Identify which cell holds the provided text, then report its [x, y] central coordinate. 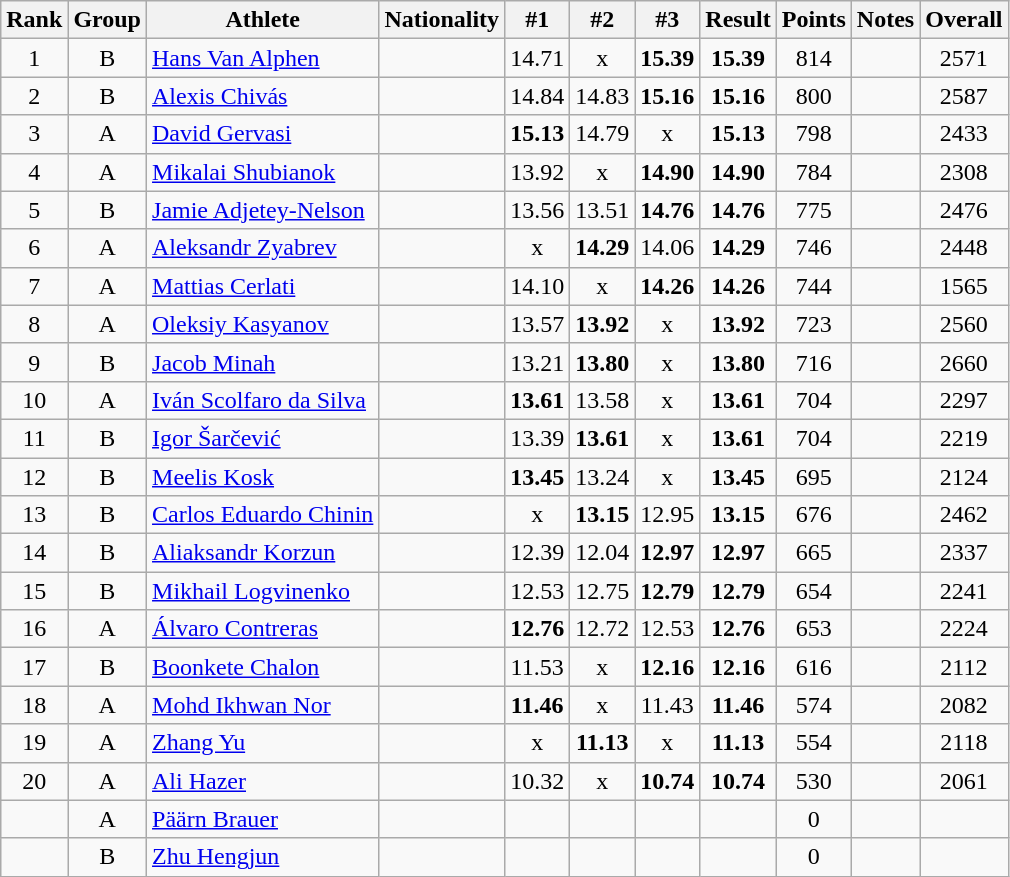
Aleksandr Zyabrev [263, 248]
2297 [964, 400]
716 [814, 362]
2224 [964, 629]
653 [814, 629]
2082 [964, 705]
2241 [964, 591]
11.43 [668, 705]
Athlete [263, 20]
20 [34, 781]
695 [814, 477]
Result [738, 20]
14.84 [538, 96]
6 [34, 248]
Jacob Minah [263, 362]
13.58 [602, 400]
13.56 [538, 210]
2118 [964, 743]
2462 [964, 515]
14.06 [668, 248]
12.04 [602, 553]
814 [814, 58]
574 [814, 705]
3 [34, 134]
Rank [34, 20]
10 [34, 400]
11.53 [538, 667]
16 [34, 629]
13.39 [538, 438]
12 [34, 477]
10.32 [538, 781]
18 [34, 705]
Igor Šarčević [263, 438]
Aliaksandr Korzun [263, 553]
14 [34, 553]
798 [814, 134]
Alexis Chivás [263, 96]
15 [34, 591]
13.51 [602, 210]
13.57 [538, 324]
2061 [964, 781]
2124 [964, 477]
Iván Scolfaro da Silva [263, 400]
13.24 [602, 477]
Overall [964, 20]
746 [814, 248]
Hans Van Alphen [263, 58]
Mikhail Logvinenko [263, 591]
2 [34, 96]
4 [34, 172]
616 [814, 667]
8 [34, 324]
Notes [885, 20]
2560 [964, 324]
Points [814, 20]
7 [34, 286]
12.39 [538, 553]
665 [814, 553]
12.75 [602, 591]
800 [814, 96]
14.10 [538, 286]
2476 [964, 210]
530 [814, 781]
Boonkete Chalon [263, 667]
744 [814, 286]
2112 [964, 667]
Mikalai Shubianok [263, 172]
13 [34, 515]
13.21 [538, 362]
1565 [964, 286]
Mohd Ikhwan Nor [263, 705]
5 [34, 210]
12.95 [668, 515]
676 [814, 515]
Päärn Brauer [263, 819]
2571 [964, 58]
2587 [964, 96]
Carlos Eduardo Chinin [263, 515]
2448 [964, 248]
17 [34, 667]
2337 [964, 553]
11 [34, 438]
Ali Hazer [263, 781]
#3 [668, 20]
Álvaro Contreras [263, 629]
Oleksiy Kasyanov [263, 324]
Meelis Kosk [263, 477]
14.79 [602, 134]
784 [814, 172]
723 [814, 324]
14.83 [602, 96]
14.71 [538, 58]
#2 [602, 20]
654 [814, 591]
2433 [964, 134]
9 [34, 362]
David Gervasi [263, 134]
1 [34, 58]
554 [814, 743]
19 [34, 743]
Mattias Cerlati [263, 286]
775 [814, 210]
12.72 [602, 629]
Group [108, 20]
Nationality [442, 20]
2219 [964, 438]
Zhang Yu [263, 743]
Jamie Adjetey-Nelson [263, 210]
2308 [964, 172]
2660 [964, 362]
#1 [538, 20]
Zhu Hengjun [263, 857]
